Search for the cell housing the specified text and yield its [x, y] center coordinate. 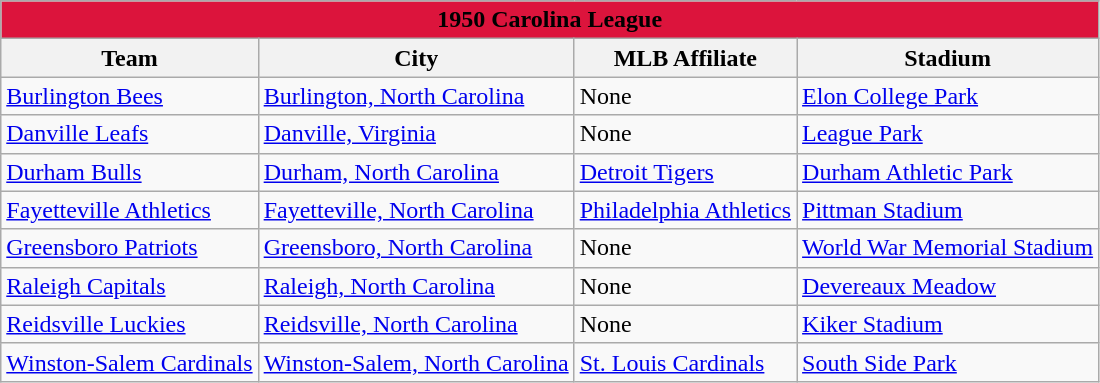
Elon College Park [948, 96]
Devereaux Meadow [948, 286]
Durham, North Carolina [416, 172]
Winston-Salem Cardinals [130, 362]
Danville, Virginia [416, 134]
Raleigh Capitals [130, 286]
Winston-Salem, North Carolina [416, 362]
Raleigh, North Carolina [416, 286]
League Park [948, 134]
Kiker Stadium [948, 324]
Detroit Tigers [685, 172]
Greensboro Patriots [130, 248]
World War Memorial Stadium [948, 248]
Reidsville, North Carolina [416, 324]
Team [130, 58]
St. Louis Cardinals [685, 362]
Danville Leafs [130, 134]
Greensboro, North Carolina [416, 248]
South Side Park [948, 362]
City [416, 58]
Reidsville Luckies [130, 324]
Pittman Stadium [948, 210]
Burlington Bees [130, 96]
Durham Athletic Park [948, 172]
Philadelphia Athletics [685, 210]
MLB Affiliate [685, 58]
Durham Bulls [130, 172]
Burlington, North Carolina [416, 96]
Stadium [948, 58]
1950 Carolina League [550, 20]
Fayetteville Athletics [130, 210]
Fayetteville, North Carolina [416, 210]
